Locate the cell with the specified text and output its [X, Y] center coordinate. 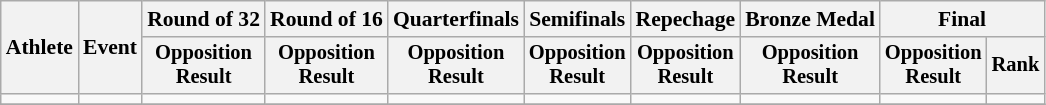
Bronze Medal [810, 19]
Repechage [686, 19]
Round of 32 [204, 19]
Event [110, 48]
Quarterfinals [456, 19]
Athlete [40, 48]
Semifinals [578, 19]
Round of 16 [326, 19]
Rank [1016, 66]
Final [962, 19]
